Provide the [x, y] coordinate of the cell's center where the given text is located.  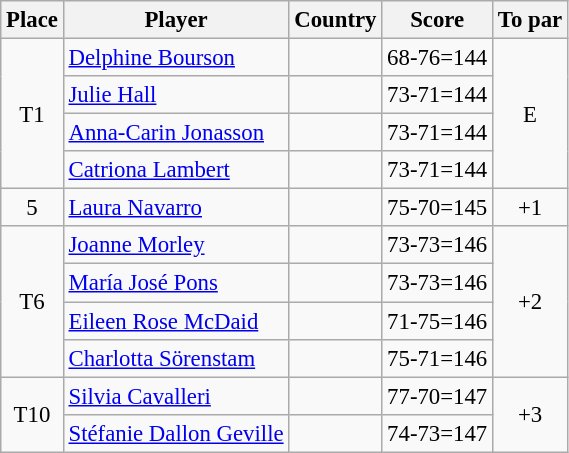
To par [530, 20]
Player [176, 20]
+2 [530, 301]
75-70=145 [438, 208]
Charlotta Sörenstam [176, 358]
Country [336, 20]
77-70=147 [438, 396]
Eileen Rose McDaid [176, 321]
75-71=146 [438, 358]
T1 [32, 114]
Laura Navarro [176, 208]
Catriona Lambert [176, 170]
+3 [530, 414]
74-73=147 [438, 433]
María José Pons [176, 283]
E [530, 114]
Stéfanie Dallon Geville [176, 433]
71-75=146 [438, 321]
Score [438, 20]
T10 [32, 414]
68-76=144 [438, 58]
+1 [530, 208]
Anna-Carin Jonasson [176, 133]
Place [32, 20]
Joanne Morley [176, 245]
5 [32, 208]
Julie Hall [176, 95]
T6 [32, 301]
Delphine Bourson [176, 58]
Silvia Cavalleri [176, 396]
